Output the (x, y) coordinate of the center of the cell containing the given text.  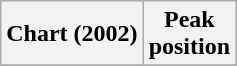
Chart (2002) (72, 34)
Peakposition (189, 34)
